Determine the (x, y) coordinate at the center of the cell enclosing the given text.  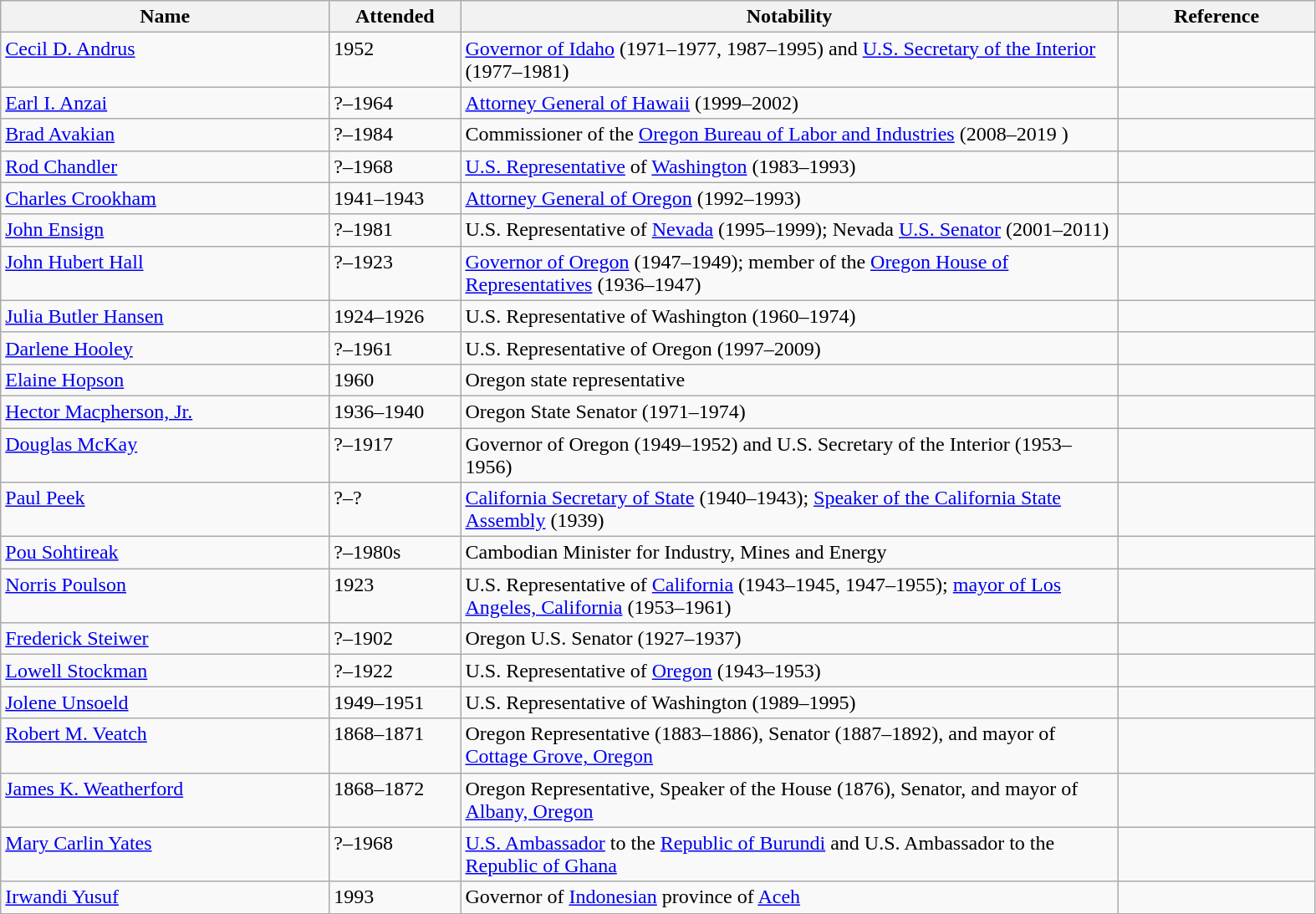
1868–1871 (395, 746)
1949–1951 (395, 702)
Pou Sohtireak (166, 553)
1993 (395, 897)
?–1902 (395, 639)
U.S. Representative of Nevada (1995–1999); Nevada U.S. Senator (2001–2011) (789, 230)
Frederick Steiwer (166, 639)
Earl I. Anzai (166, 103)
Reference (1217, 17)
Cecil D. Andrus (166, 60)
Attorney General of Hawaii (1999–2002) (789, 103)
U.S. Representative of Washington (1983–1993) (789, 166)
U.S. Representative of California (1943–1945, 1947–1955); mayor of Los Angeles, California (1953–1961) (789, 595)
Name (166, 17)
Oregon Representative, Speaker of the House (1876), Senator, and mayor of Albany, Oregon (789, 799)
Notability (789, 17)
?–1980s (395, 553)
?–1923 (395, 273)
1868–1872 (395, 799)
1960 (395, 380)
Oregon U.S. Senator (1927–1937) (789, 639)
Oregon State Senator (1971–1974) (789, 411)
1941–1943 (395, 198)
?–1984 (395, 135)
Robert M. Veatch (166, 746)
Norris Poulson (166, 595)
John Hubert Hall (166, 273)
Governor of Oregon (1947–1949); member of the Oregon House of Representatives (1936–1947) (789, 273)
John Ensign (166, 230)
Darlene Hooley (166, 348)
?–1961 (395, 348)
California Secretary of State (1940–1943); Speaker of the California State Assembly (1939) (789, 510)
Attorney General of Oregon (1992–1993) (789, 198)
Commissioner of the Oregon Bureau of Labor and Industries (2008–2019 ) (789, 135)
U.S. Ambassador to the Republic of Burundi and U.S. Ambassador to the Republic of Ghana (789, 855)
?–? (395, 510)
Oregon Representative (1883–1886), Senator (1887–1892), and mayor of Cottage Grove, Oregon (789, 746)
Mary Carlin Yates (166, 855)
Cambodian Minister for Industry, Mines and Energy (789, 553)
Governor of Oregon (1949–1952) and U.S. Secretary of the Interior (1953–1956) (789, 455)
Paul Peek (166, 510)
1924–1926 (395, 316)
Rod Chandler (166, 166)
Elaine Hopson (166, 380)
Brad Avakian (166, 135)
Hector Macpherson, Jr. (166, 411)
U.S. Representative of Oregon (1943–1953) (789, 671)
?–1964 (395, 103)
James K. Weatherford (166, 799)
?–1922 (395, 671)
U.S. Representative of Oregon (1997–2009) (789, 348)
?–1917 (395, 455)
Irwandi Yusuf (166, 897)
Lowell Stockman (166, 671)
Governor of Idaho (1971–1977, 1987–1995) and U.S. Secretary of the Interior (1977–1981) (789, 60)
Charles Crookham (166, 198)
1936–1940 (395, 411)
Oregon state representative (789, 380)
Attended (395, 17)
Douglas McKay (166, 455)
U.S. Representative of Washington (1989–1995) (789, 702)
1923 (395, 595)
1952 (395, 60)
U.S. Representative of Washington (1960–1974) (789, 316)
?–1981 (395, 230)
Julia Butler Hansen (166, 316)
Governor of Indonesian province of Aceh (789, 897)
Jolene Unsoeld (166, 702)
